Locate the cell with the specified text and output its [X, Y] center coordinate. 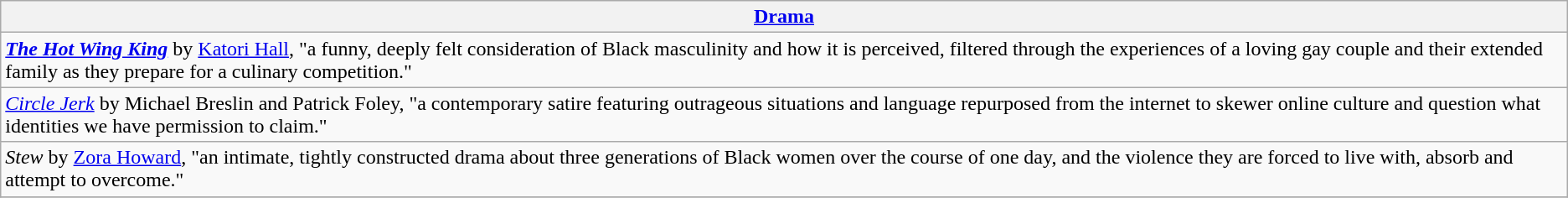
Drama [784, 17]
